Find where the given text appears and provide that cell's center as (x, y) coordinate. 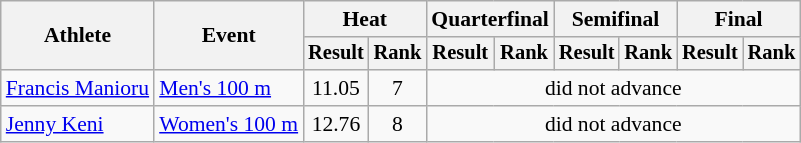
Event (228, 36)
Men's 100 m (228, 88)
Women's 100 m (228, 124)
11.05 (336, 88)
Semifinal (616, 19)
7 (398, 88)
Francis Manioru (78, 88)
Athlete (78, 36)
Final (738, 19)
Quarterfinal (490, 19)
8 (398, 124)
Heat (364, 19)
Jenny Keni (78, 124)
12.76 (336, 124)
